Pinpoint the cell where the given text exists, returning its (X, Y) midpoint coordinate. 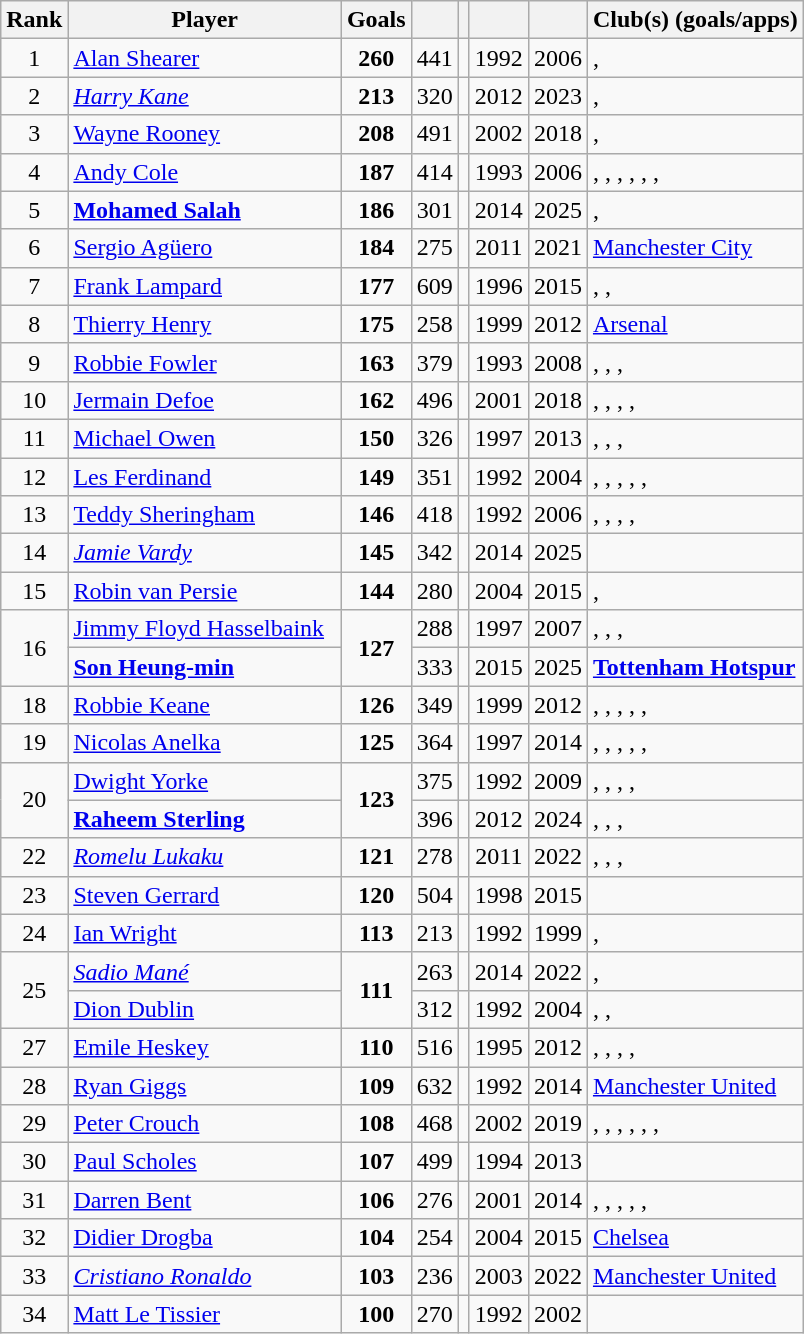
Matt Le Tissier (205, 1314)
278 (434, 857)
127 (376, 648)
121 (376, 857)
208 (376, 134)
103 (376, 1276)
504 (434, 895)
Dwight Yorke (205, 781)
108 (376, 1124)
2024 (558, 819)
468 (434, 1124)
Ian Wright (205, 933)
30 (34, 1162)
326 (434, 438)
13 (34, 515)
163 (376, 362)
Mohamed Salah (205, 210)
288 (434, 629)
32 (34, 1238)
320 (434, 96)
Andy Cole (205, 172)
496 (434, 400)
Robin van Persie (205, 591)
Harry Kane (205, 96)
491 (434, 134)
499 (434, 1162)
Tottenham Hotspur (695, 667)
111 (376, 990)
Teddy Sheringham (205, 515)
24 (34, 933)
Les Ferdinand (205, 477)
110 (376, 1047)
379 (434, 362)
Ryan Giggs (205, 1085)
258 (434, 324)
609 (434, 286)
120 (376, 895)
11 (34, 438)
1994 (498, 1162)
177 (376, 286)
Rank (34, 20)
Dion Dublin (205, 1009)
175 (376, 324)
Thierry Henry (205, 324)
Darren Bent (205, 1200)
280 (434, 591)
3 (34, 134)
20 (34, 800)
Steven Gerrard (205, 895)
162 (376, 400)
100 (376, 1314)
15 (34, 591)
236 (434, 1276)
4 (34, 172)
125 (376, 743)
146 (376, 515)
Frank Lampard (205, 286)
22 (34, 857)
2007 (558, 629)
109 (376, 1085)
276 (434, 1200)
2023 (558, 96)
396 (434, 819)
1 (34, 58)
33 (34, 1276)
Robbie Fowler (205, 362)
19 (34, 743)
342 (434, 553)
Goals (376, 20)
14 (34, 553)
Jamie Vardy (205, 553)
351 (434, 477)
375 (434, 781)
364 (434, 743)
6 (34, 248)
107 (376, 1162)
Chelsea (695, 1238)
186 (376, 210)
254 (434, 1238)
418 (434, 515)
Manchester City (695, 248)
2009 (558, 781)
Alan Shearer (205, 58)
516 (434, 1047)
145 (376, 553)
301 (434, 210)
123 (376, 800)
Jimmy Floyd Hasselbaink (205, 629)
349 (434, 705)
184 (376, 248)
126 (376, 705)
Nicolas Anelka (205, 743)
2008 (558, 362)
12 (34, 477)
Sergio Agüero (205, 248)
10 (34, 400)
106 (376, 1200)
Didier Drogba (205, 1238)
9 (34, 362)
Son Heung-min (205, 667)
1995 (498, 1047)
Raheem Sterling (205, 819)
414 (434, 172)
113 (376, 933)
8 (34, 324)
Jermain Defoe (205, 400)
18 (34, 705)
29 (34, 1124)
263 (434, 971)
632 (434, 1085)
Emile Heskey (205, 1047)
16 (34, 648)
5 (34, 210)
Player (205, 20)
104 (376, 1238)
2019 (558, 1124)
7 (34, 286)
150 (376, 438)
Robbie Keane (205, 705)
2021 (558, 248)
Cristiano Ronaldo (205, 1276)
Romelu Lukaku (205, 857)
1996 (498, 286)
144 (376, 591)
2003 (498, 1276)
Wayne Rooney (205, 134)
1998 (498, 895)
Sadio Mané (205, 971)
25 (34, 990)
312 (434, 1009)
28 (34, 1085)
149 (376, 477)
Peter Crouch (205, 1124)
Club(s) (goals/apps) (695, 20)
275 (434, 248)
270 (434, 1314)
441 (434, 58)
187 (376, 172)
Michael Owen (205, 438)
27 (34, 1047)
31 (34, 1200)
Arsenal (695, 324)
34 (34, 1314)
Paul Scholes (205, 1162)
2 (34, 96)
23 (34, 895)
260 (376, 58)
333 (434, 667)
